Pinpoint the cell where the given text exists, returning its [X, Y] midpoint coordinate. 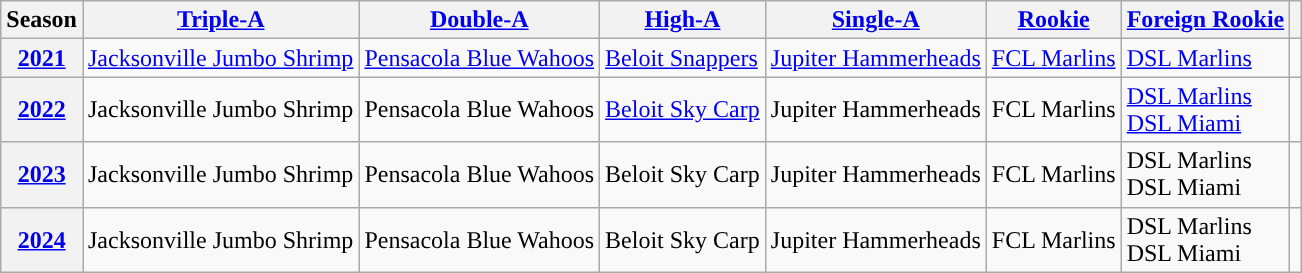
2024 [42, 240]
2021 [42, 58]
Single-A [876, 20]
Rookie [1054, 20]
2023 [42, 174]
2022 [42, 110]
Foreign Rookie [1206, 20]
High-A [683, 20]
Triple-A [220, 20]
Beloit Snappers [683, 58]
Season [42, 20]
DSL Marlins [1206, 58]
Double-A [480, 20]
